Locate the cell with the specified text and output its [x, y] center coordinate. 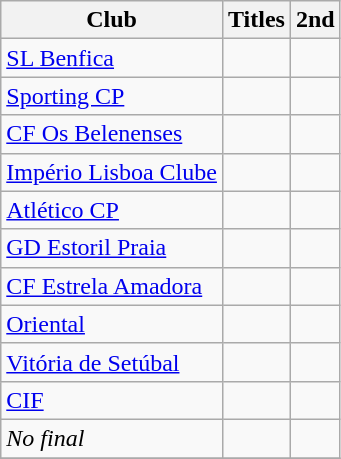
Titles [256, 20]
Sporting CP [112, 96]
CIF [112, 400]
Oriental [112, 324]
2nd [315, 20]
Club [112, 20]
No final [112, 438]
SL Benfica [112, 58]
CF Os Belenenses [112, 134]
Vitória de Setúbal [112, 362]
Atlético CP [112, 210]
CF Estrela Amadora [112, 286]
Império Lisboa Clube [112, 172]
GD Estoril Praia [112, 248]
